Identify which cell holds the provided text, then report its (X, Y) central coordinate. 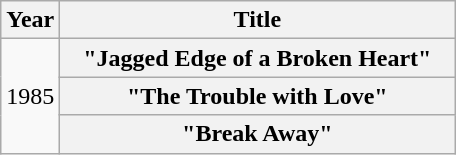
"Break Away" (258, 134)
"The Trouble with Love" (258, 96)
1985 (30, 96)
"Jagged Edge of a Broken Heart" (258, 58)
Year (30, 20)
Title (258, 20)
